Return the [X, Y] coordinate for the center point of the cell that contains the specified text.  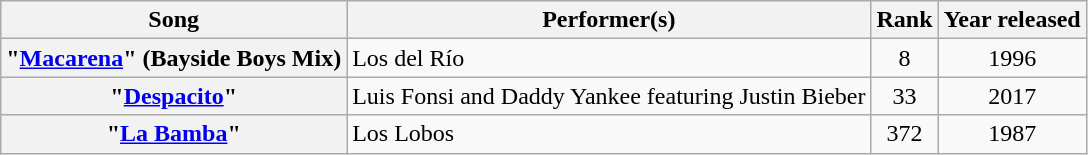
"La Bamba" [174, 134]
"Despacito" [174, 96]
8 [904, 58]
2017 [1012, 96]
33 [904, 96]
Performer(s) [609, 20]
1987 [1012, 134]
Los Lobos [609, 134]
1996 [1012, 58]
372 [904, 134]
"Macarena" (Bayside Boys Mix) [174, 58]
Rank [904, 20]
Luis Fonsi and Daddy Yankee featuring Justin Bieber [609, 96]
Year released [1012, 20]
Los del Río [609, 58]
Song [174, 20]
